Provide the (X, Y) coordinate of the cell's center where the given text is located.  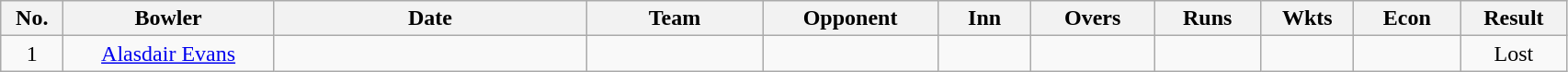
Wkts (1307, 18)
Alasdair Evans (169, 54)
Runs (1208, 18)
Bowler (169, 18)
Team (675, 18)
Date (430, 18)
Lost (1514, 54)
Inn (985, 18)
Opponent (851, 18)
No. (32, 18)
Result (1514, 18)
Overs (1093, 18)
Econ (1407, 18)
1 (32, 54)
